Output the [x, y] coordinate of the center of the cell containing the given text.  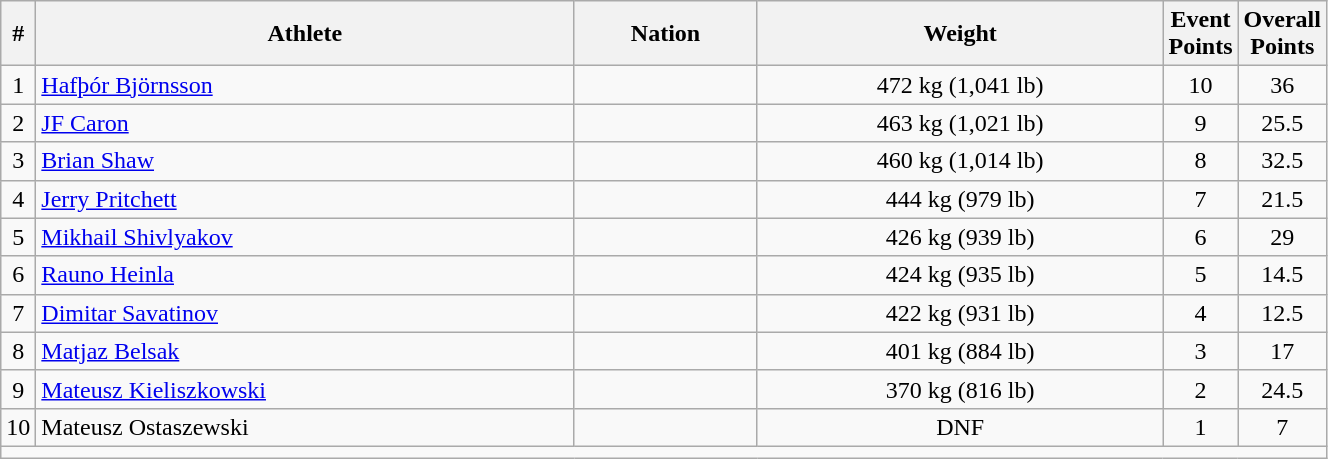
426 kg (939 lb) [960, 237]
Overall Points [1282, 34]
Nation [666, 34]
370 kg (816 lb) [960, 389]
JF Caron [305, 123]
Hafþór Björnsson [305, 85]
DNF [960, 427]
463 kg (1,021 lb) [960, 123]
Jerry Pritchett [305, 199]
460 kg (1,014 lb) [960, 161]
444 kg (979 lb) [960, 199]
Athlete [305, 34]
Mateusz Ostaszewski [305, 427]
32.5 [1282, 161]
29 [1282, 237]
Weight [960, 34]
12.5 [1282, 313]
36 [1282, 85]
Mikhail Shivlyakov [305, 237]
401 kg (884 lb) [960, 351]
21.5 [1282, 199]
Matjaz Belsak [305, 351]
472 kg (1,041 lb) [960, 85]
422 kg (931 lb) [960, 313]
17 [1282, 351]
Rauno Heinla [305, 275]
Mateusz Kieliszkowski [305, 389]
# [18, 34]
Dimitar Savatinov [305, 313]
Event Points [1200, 34]
424 kg (935 lb) [960, 275]
25.5 [1282, 123]
14.5 [1282, 275]
24.5 [1282, 389]
Brian Shaw [305, 161]
